Identify which cell holds the provided text, then report its [X, Y] central coordinate. 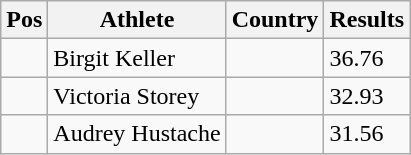
Audrey Hustache [137, 134]
32.93 [367, 96]
Pos [24, 20]
Country [275, 20]
36.76 [367, 58]
Results [367, 20]
Victoria Storey [137, 96]
Athlete [137, 20]
Birgit Keller [137, 58]
31.56 [367, 134]
